Find where the given text appears and provide that cell's center as [X, Y] coordinate. 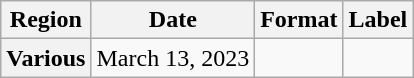
Region [46, 20]
March 13, 2023 [173, 58]
Format [299, 20]
Date [173, 20]
Label [378, 20]
Various [46, 58]
